Detect which cell encompasses the target text, then output its (x, y) center coordinate. 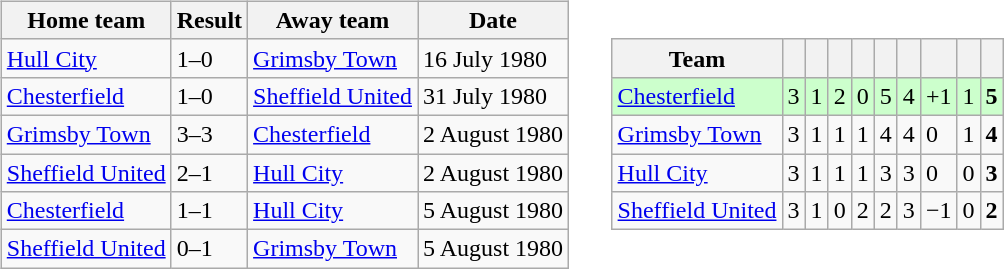
Date (494, 20)
Away team (333, 20)
Home team (86, 20)
+1 (938, 96)
3–3 (209, 134)
Team (697, 58)
31 July 1980 (494, 96)
2–1 (209, 173)
1–1 (209, 211)
Result (209, 20)
16 July 1980 (494, 58)
−1 (938, 211)
0–1 (209, 249)
